Identify which cell holds the provided text, then report its [x, y] central coordinate. 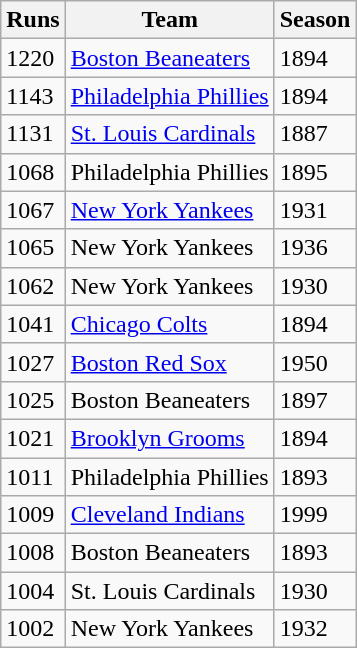
Brooklyn Grooms [170, 438]
1027 [33, 362]
1950 [315, 362]
1021 [33, 438]
Team [170, 20]
1067 [33, 210]
1004 [33, 591]
1895 [315, 172]
1999 [315, 515]
1887 [315, 134]
1936 [315, 248]
1011 [33, 477]
Season [315, 20]
1009 [33, 515]
Cleveland Indians [170, 515]
1143 [33, 96]
1931 [315, 210]
Runs [33, 20]
1041 [33, 324]
1068 [33, 172]
1220 [33, 58]
1025 [33, 400]
1932 [315, 629]
Chicago Colts [170, 324]
1065 [33, 248]
Boston Red Sox [170, 362]
1008 [33, 553]
1897 [315, 400]
1062 [33, 286]
1002 [33, 629]
1131 [33, 134]
